From the cell containing the given text, extract its center point as [X, Y] coordinate. 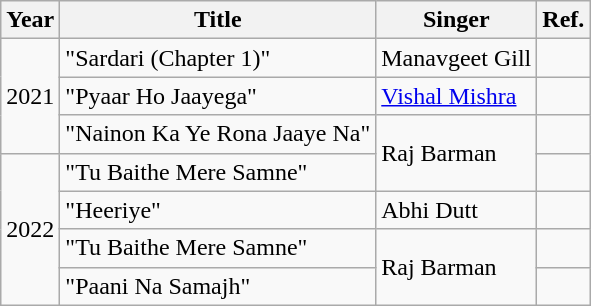
Vishal Mishra [456, 96]
Singer [456, 20]
Ref. [564, 20]
Year [30, 20]
Abhi Dutt [456, 210]
"Nainon Ka Ye Rona Jaaye Na" [218, 134]
"Heeriye" [218, 210]
2022 [30, 229]
Manavgeet Gill [456, 58]
"Pyaar Ho Jaayega" [218, 96]
2021 [30, 96]
"Sardari (Chapter 1)" [218, 58]
Title [218, 20]
"Paani Na Samajh" [218, 286]
